From the cell containing the given text, extract its center point as (X, Y) coordinate. 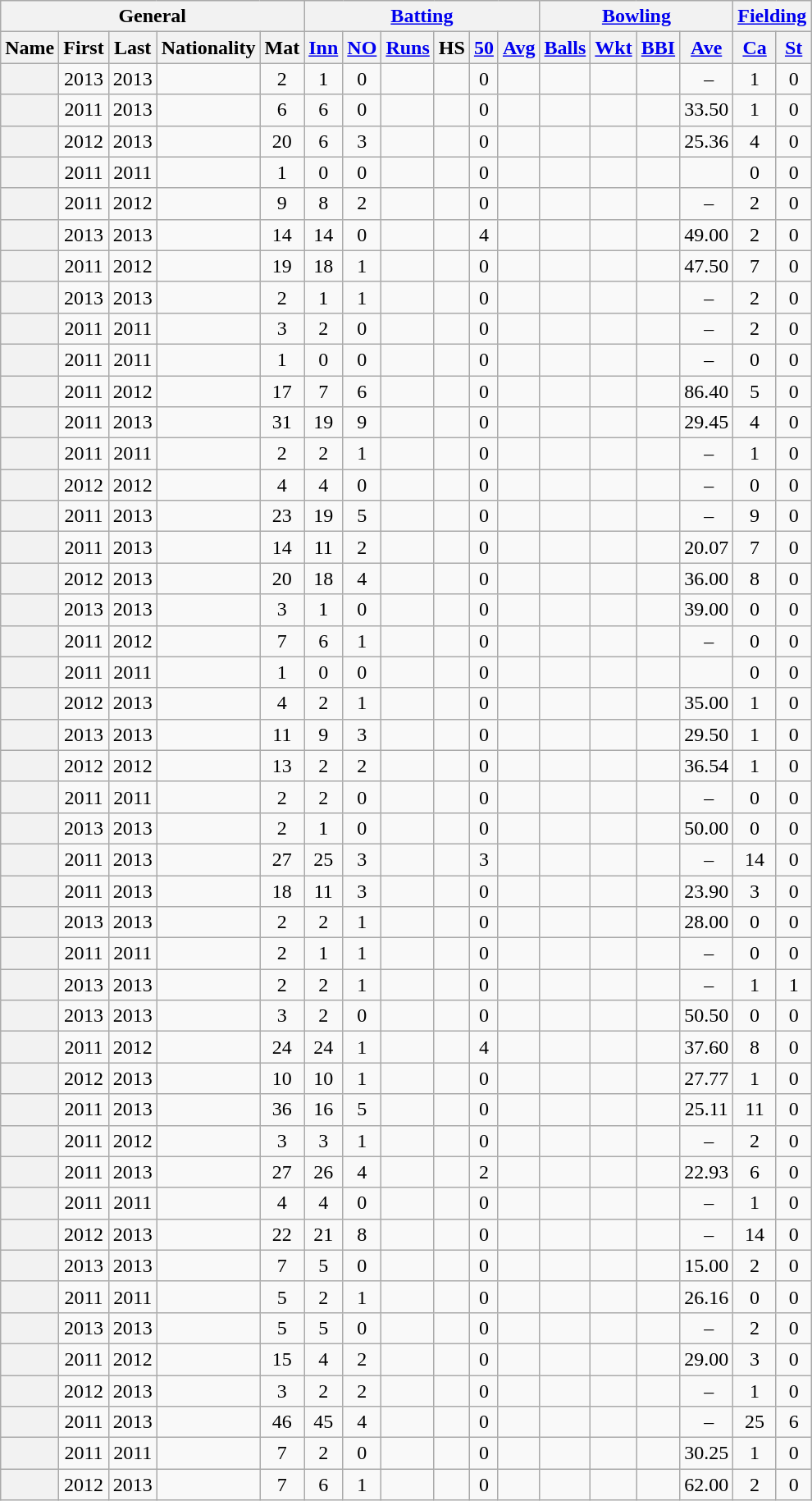
BBI (658, 48)
86.40 (707, 391)
45 (323, 1422)
16 (323, 1110)
29.45 (707, 423)
37.60 (707, 1047)
25.36 (707, 141)
27.77 (707, 1078)
13 (282, 766)
Fielding (773, 16)
22 (282, 1234)
50 (484, 48)
Bowling (636, 16)
Inn (323, 48)
33.50 (707, 110)
47.50 (707, 266)
Wkt (614, 48)
Last (133, 48)
Avg (518, 48)
17 (282, 391)
Name (30, 48)
62.00 (707, 1485)
20.07 (707, 547)
General (153, 16)
28.00 (707, 922)
49.00 (707, 235)
26 (323, 1172)
Nationality (208, 48)
Runs (408, 48)
35.00 (707, 703)
First (84, 48)
HS (451, 48)
St (793, 48)
29.50 (707, 734)
Batting (422, 16)
23.90 (707, 890)
Ave (707, 48)
15.00 (707, 1265)
29.00 (707, 1359)
Balls (565, 48)
15 (282, 1359)
NO (363, 48)
21 (323, 1234)
25.11 (707, 1110)
50.00 (707, 828)
30.25 (707, 1453)
31 (282, 423)
22.93 (707, 1172)
46 (282, 1422)
36 (282, 1110)
Ca (755, 48)
50.50 (707, 1016)
36.54 (707, 766)
39.00 (707, 610)
36.00 (707, 579)
23 (282, 516)
Mat (282, 48)
26.16 (707, 1297)
